Extract the (x, y) coordinate from the center of the cell holding the provided text.  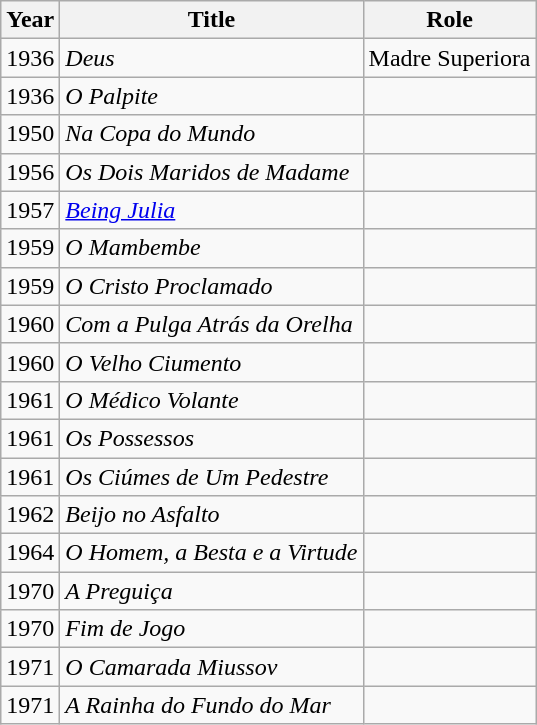
A Rainha do Fundo do Mar (212, 705)
1964 (30, 553)
Year (30, 20)
A Preguiça (212, 591)
Os Ciúmes de Um Pedestre (212, 477)
O Mambembe (212, 248)
Title (212, 20)
1957 (30, 210)
Madre Superiora (450, 58)
Being Julia (212, 210)
Role (450, 20)
Fim de Jogo (212, 629)
O Homem, a Besta e a Virtude (212, 553)
1950 (30, 134)
1956 (30, 172)
Com a Pulga Atrás da Orelha (212, 324)
O Médico Volante (212, 400)
Deus (212, 58)
O Cristo Proclamado (212, 286)
Na Copa do Mundo (212, 134)
Beijo no Asfalto (212, 515)
Os Possessos (212, 438)
O Camarada Miussov (212, 667)
Os Dois Maridos de Madame (212, 172)
O Palpite (212, 96)
1962 (30, 515)
O Velho Ciumento (212, 362)
